Locate the cell with the specified text and output its (X, Y) center coordinate. 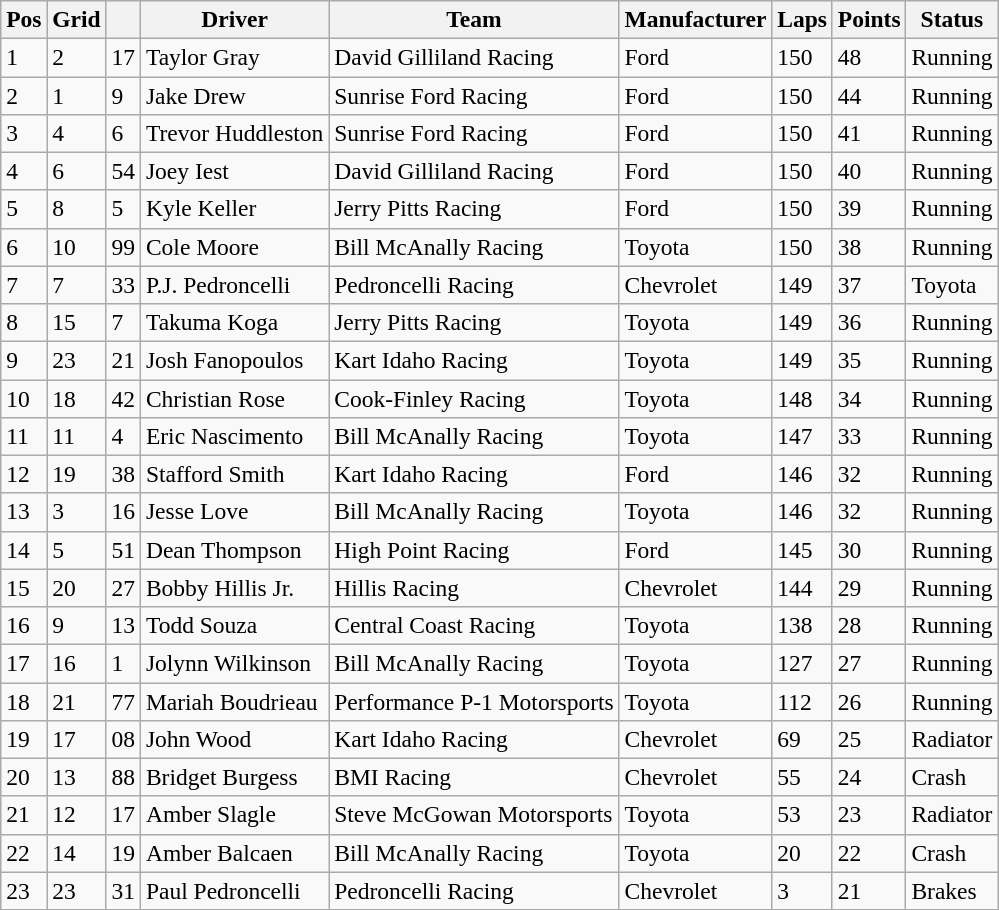
Todd Souza (234, 625)
25 (869, 739)
Grid (76, 19)
88 (123, 777)
Jolynn Wilkinson (234, 663)
P.J. Pedroncelli (234, 285)
37 (869, 285)
Status (952, 19)
28 (869, 625)
145 (802, 550)
Cole Moore (234, 247)
77 (123, 701)
Eric Nascimento (234, 436)
Taylor Gray (234, 57)
High Point Racing (474, 550)
Manufacturer (696, 19)
Cook-Finley Racing (474, 398)
148 (802, 398)
Pos (24, 19)
Bridget Burgess (234, 777)
147 (802, 436)
112 (802, 701)
24 (869, 777)
53 (802, 815)
39 (869, 209)
69 (802, 739)
127 (802, 663)
Laps (802, 19)
40 (869, 171)
08 (123, 739)
BMI Racing (474, 777)
Christian Rose (234, 398)
51 (123, 550)
144 (802, 588)
Kyle Keller (234, 209)
Josh Fanopoulos (234, 360)
Trevor Huddleston (234, 133)
Takuma Koga (234, 322)
Mariah Boudrieau (234, 701)
30 (869, 550)
54 (123, 171)
Joey Iest (234, 171)
Amber Balcaen (234, 853)
44 (869, 95)
Jesse Love (234, 512)
48 (869, 57)
138 (802, 625)
Performance P-1 Motorsports (474, 701)
36 (869, 322)
35 (869, 360)
26 (869, 701)
Jake Drew (234, 95)
Paul Pedroncelli (234, 891)
31 (123, 891)
Brakes (952, 891)
Central Coast Racing (474, 625)
Driver (234, 19)
Steve McGowan Motorsports (474, 815)
41 (869, 133)
John Wood (234, 739)
Bobby Hillis Jr. (234, 588)
99 (123, 247)
Hillis Racing (474, 588)
29 (869, 588)
Team (474, 19)
Amber Slagle (234, 815)
55 (802, 777)
Points (869, 19)
42 (123, 398)
34 (869, 398)
Stafford Smith (234, 474)
Dean Thompson (234, 550)
